For the text-containing cell, return its midpoint in [X, Y] coordinate format. 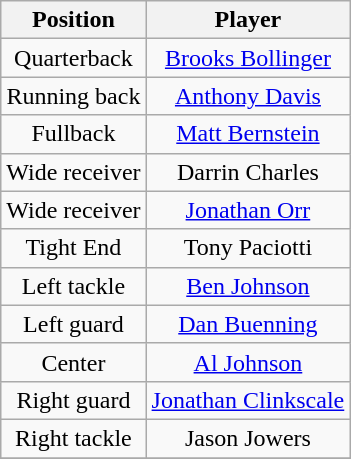
Jonathan Orr [248, 210]
Ben Johnson [248, 286]
Center [74, 362]
Brooks Bollinger [248, 58]
Darrin Charles [248, 172]
Player [248, 20]
Right guard [74, 400]
Al Johnson [248, 362]
Quarterback [74, 58]
Jason Jowers [248, 438]
Tight End [74, 248]
Dan Buenning [248, 324]
Jonathan Clinkscale [248, 400]
Fullback [74, 134]
Matt Bernstein [248, 134]
Tony Paciotti [248, 248]
Anthony Davis [248, 96]
Left guard [74, 324]
Running back [74, 96]
Right tackle [74, 438]
Left tackle [74, 286]
Position [74, 20]
